For the text-containing cell, return its midpoint in (x, y) coordinate format. 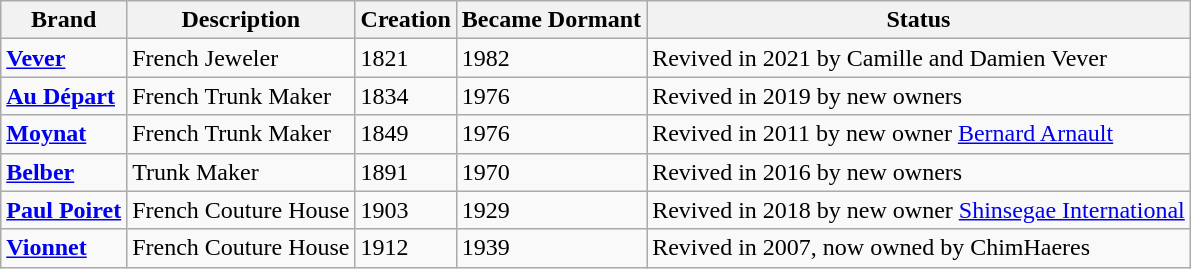
1929 (551, 210)
Revived in 2011 by new owner Bernard Arnault (919, 134)
Creation (406, 20)
Belber (64, 172)
Became Dormant (551, 20)
Brand (64, 20)
Revived in 2019 by new owners (919, 96)
Revived in 2021 by Camille and Damien Vever (919, 58)
Revived in 2007, now owned by ChimHaeres (919, 248)
French Jeweler (241, 58)
1891 (406, 172)
1821 (406, 58)
Revived in 2016 by new owners (919, 172)
Paul Poiret (64, 210)
Moynat (64, 134)
1849 (406, 134)
1939 (551, 248)
1970 (551, 172)
Vever (64, 58)
1903 (406, 210)
1834 (406, 96)
1912 (406, 248)
Revived in 2018 by new owner Shinsegae International (919, 210)
Description (241, 20)
Trunk Maker (241, 172)
Status (919, 20)
Vionnet (64, 248)
1982 (551, 58)
Au Départ (64, 96)
